Return (X, Y) of the center of cell containing provided text 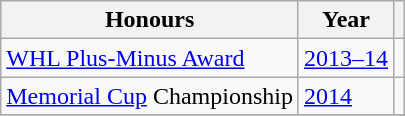
Memorial Cup Championship (150, 96)
Year (346, 20)
Honours (150, 20)
2014 (346, 96)
WHL Plus-Minus Award (150, 58)
2013–14 (346, 58)
